Extract the (X, Y) coordinate from the center of the cell holding the provided text.  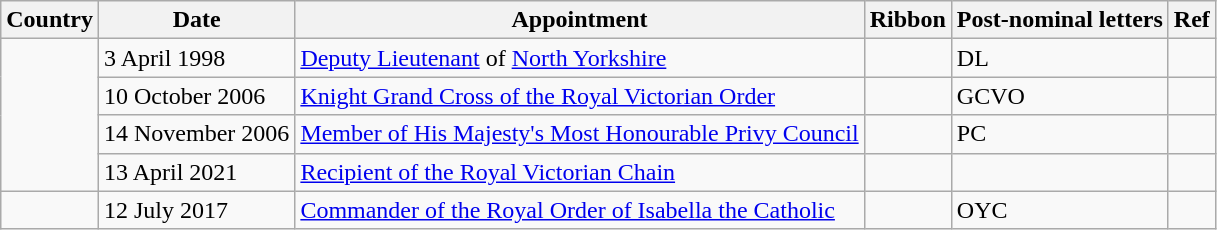
Post-nominal letters (1060, 20)
Date (196, 20)
GCVO (1060, 96)
14 November 2006 (196, 134)
Recipient of the Royal Victorian Chain (580, 172)
Ribbon (908, 20)
3 April 1998 (196, 58)
Commander of the Royal Order of Isabella the Catholic (580, 210)
Ref (1192, 20)
Knight Grand Cross of the Royal Victorian Order (580, 96)
Deputy Lieutenant of North Yorkshire (580, 58)
Appointment (580, 20)
OYC (1060, 210)
13 April 2021 (196, 172)
12 July 2017 (196, 210)
Country (50, 20)
Member of His Majesty's Most Honourable Privy Council (580, 134)
DL (1060, 58)
PC (1060, 134)
10 October 2006 (196, 96)
